Provide the (X, Y) coordinate of the cell's center where the given text is located.  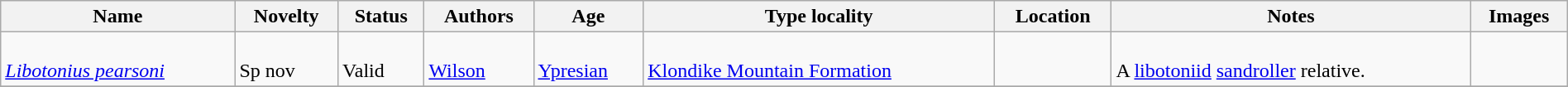
Status (381, 17)
Location (1054, 17)
Klondike Mountain Formation (819, 60)
Authors (479, 17)
Age (589, 17)
Novelty (286, 17)
Libotonius pearsoni (117, 60)
Wilson (479, 60)
Images (1518, 17)
Name (117, 17)
Type locality (819, 17)
Sp nov (286, 60)
Ypresian (589, 60)
A libotoniid sandroller relative. (1291, 60)
Valid (381, 60)
Notes (1291, 17)
